For the text-containing cell, return its midpoint in (x, y) coordinate format. 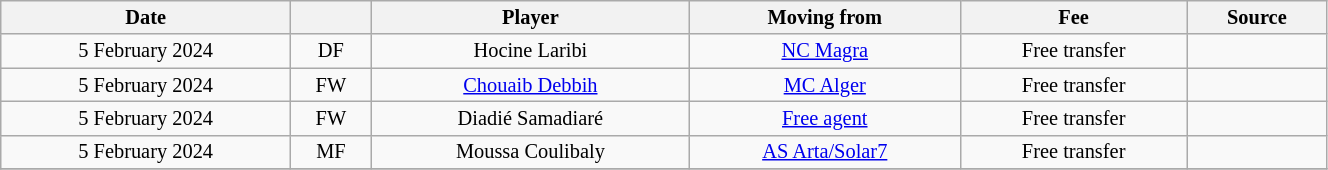
Free agent (826, 118)
DF (332, 51)
AS Arta/Solar7 (826, 152)
NC Magra (826, 51)
Diadié Samadiaré (530, 118)
Date (146, 17)
Moving from (826, 17)
Player (530, 17)
Source (1256, 17)
Chouaib Debbih (530, 85)
Fee (1074, 17)
MF (332, 152)
MC Alger (826, 85)
Moussa Coulibaly (530, 152)
Hocine Laribi (530, 51)
